Search for the cell housing the specified text and yield its [X, Y] center coordinate. 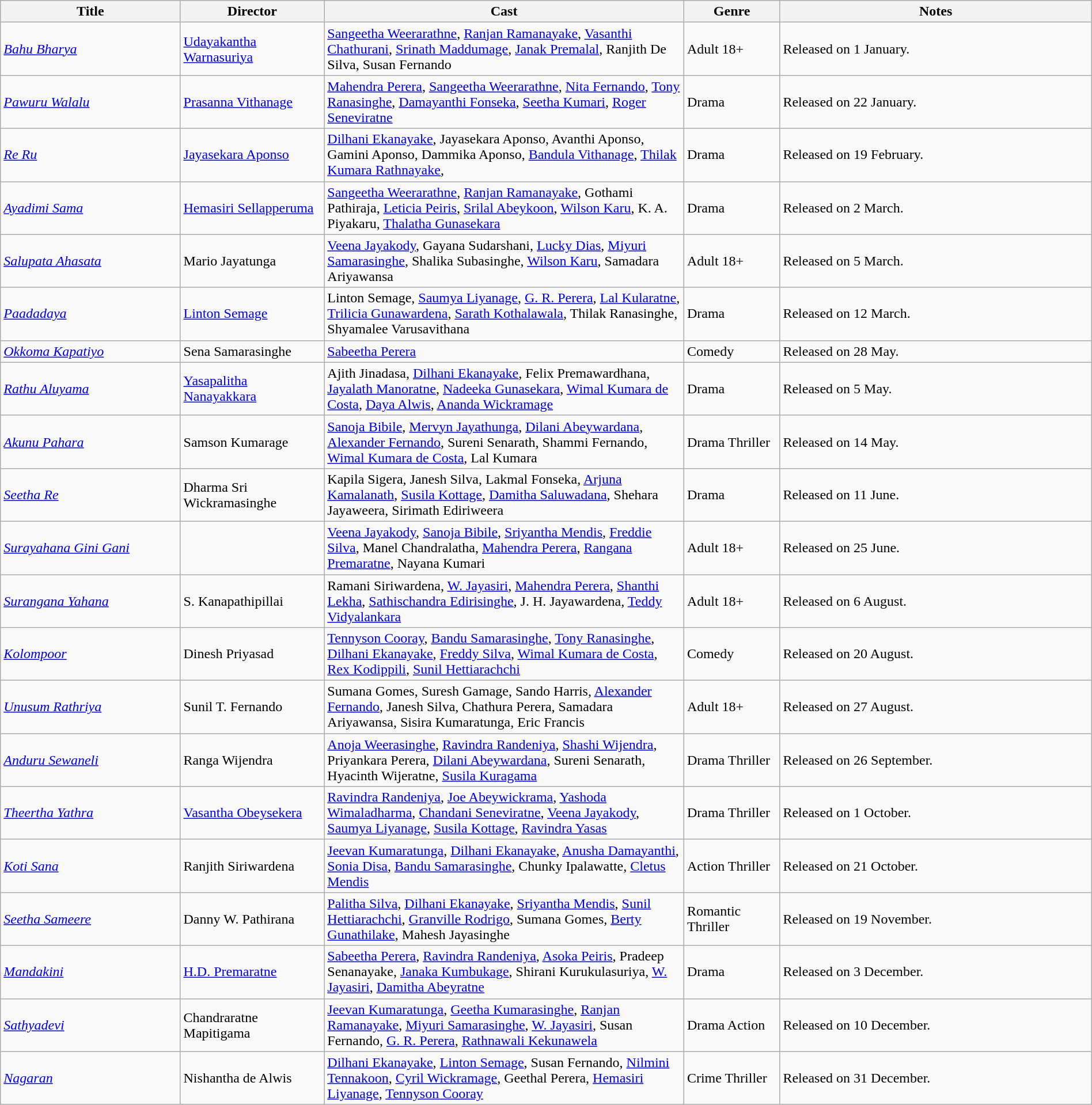
Akunu Pahara [90, 442]
Veena Jayakody, Sanoja Bibile, Sriyantha Mendis, Freddie Silva, Manel Chandralatha, Mahendra Perera, Rangana Premaratne, Nayana Kumari [505, 548]
Surangana Yahana [90, 601]
Action Thriller [731, 866]
Yasapalitha Nanayakkara [252, 389]
Jeevan Kumaratunga, Dilhani Ekanayake, Anusha Damayanthi, Sonia Disa, Bandu Samarasinghe, Chunky Ipalawatte, Cletus Mendis [505, 866]
Linton Semage, Saumya Liyanage, G. R. Perera, Lal Kularatne, Trilicia Gunawardena, Sarath Kothalawala, Thilak Ranasinghe, Shyamalee Varusavithana [505, 314]
Anoja Weerasinghe, Ravindra Randeniya, Shashi Wijendra, Priyankara Perera, Dilani Abeywardana, Sureni Senarath, Hyacinth Wijeratne, Susila Kuragama [505, 760]
Udayakantha Warnasuriya [252, 49]
Okkoma Kapatiyo [90, 351]
Crime Thriller [731, 1078]
Released on 25 June. [935, 548]
Released on 11 June. [935, 495]
Ravindra Randeniya, Joe Abeywickrama, Yashoda Wimaladharma, Chandani Seneviratne, Veena Jayakody, Saumya Liyanage, Susila Kottage, Ravindra Yasas [505, 813]
Released on 6 August. [935, 601]
Sangeetha Weerarathne, Ranjan Ramanayake, Vasanthi Chathurani, Srinath Maddumage, Janak Premalal, Ranjith De Silva, Susan Fernando [505, 49]
Sunil T. Fernando [252, 707]
Sabeetha Perera [505, 351]
Title [90, 12]
Drama Action [731, 1025]
Anduru Sewaneli [90, 760]
Released on 21 October. [935, 866]
Romantic Thriller [731, 919]
Released on 1 January. [935, 49]
Jayasekara Aponso [252, 155]
Paadadaya [90, 314]
Released on 5 May. [935, 389]
Danny W. Pathirana [252, 919]
Released on 20 August. [935, 654]
Mario Jayatunga [252, 261]
Nishantha de Alwis [252, 1078]
Sangeetha Weerarathne, Ranjan Ramanayake, Gothami Pathiraja, Leticia Peiris, Srilal Abeykoon, Wilson Karu, K. A. Piyakaru, Thalatha Gunasekara [505, 208]
Nagaran [90, 1078]
Ayadimi Sama [90, 208]
Released on 27 August. [935, 707]
Released on 26 September. [935, 760]
Koti Sana [90, 866]
Seetha Re [90, 495]
Pawuru Walalu [90, 102]
S. Kanapathipillai [252, 601]
Sumana Gomes, Suresh Gamage, Sando Harris, Alexander Fernando, Janesh Silva, Chathura Perera, Samadara Ariyawansa, Sisira Kumaratunga, Eric Francis [505, 707]
Kolompoor [90, 654]
Ajith Jinadasa, Dilhani Ekanayake, Felix Premawardhana, Jayalath Manoratne, Nadeeka Gunasekara, Wimal Kumara de Costa, Daya Alwis, Ananda Wickramage [505, 389]
Jeevan Kumaratunga, Geetha Kumarasinghe, Ranjan Ramanayake, Miyuri Samarasinghe, W. Jayasiri, Susan Fernando, G. R. Perera, Rathnawali Kekunawela [505, 1025]
Seetha Sameere [90, 919]
Released on 2 March. [935, 208]
Released on 5 March. [935, 261]
Released on 14 May. [935, 442]
Theertha Yathra [90, 813]
Cast [505, 12]
Released on 10 December. [935, 1025]
Dilhani Ekanayake, Jayasekara Aponso, Avanthi Aponso, Gamini Aponso, Dammika Aponso, Bandula Vithanage, Thilak Kumara Rathnayake, [505, 155]
Linton Semage [252, 314]
Ranga Wijendra [252, 760]
Salupata Ahasata [90, 261]
Released on 19 February. [935, 155]
Released on 3 December. [935, 972]
Released on 22 January. [935, 102]
Dilhani Ekanayake, Linton Semage, Susan Fernando, Nilmini Tennakoon, Cyril Wickramage, Geethal Perera, Hemasiri Liyanage, Tennyson Cooray [505, 1078]
Released on 31 December. [935, 1078]
Unusum Rathriya [90, 707]
Dharma Sri Wickramasinghe [252, 495]
Prasanna Vithanage [252, 102]
Ranjith Siriwardena [252, 866]
Sanoja Bibile, Mervyn Jayathunga, Dilani Abeywardana, Alexander Fernando, Sureni Senarath, Shammi Fernando, Wimal Kumara de Costa, Lal Kumara [505, 442]
Genre [731, 12]
Kapila Sigera, Janesh Silva, Lakmal Fonseka, Arjuna Kamalanath, Susila Kottage, Damitha Saluwadana, Shehara Jayaweera, Sirimath Ediriweera [505, 495]
Sena Samarasinghe [252, 351]
Tennyson Cooray, Bandu Samarasinghe, Tony Ranasinghe, Dilhani Ekanayake, Freddy Silva, Wimal Kumara de Costa, Rex Kodippili, Sunil Hettiarachchi [505, 654]
Samson Kumarage [252, 442]
Released on 19 November. [935, 919]
Bahu Bharya [90, 49]
Sathyadevi [90, 1025]
Mahendra Perera, Sangeetha Weerarathne, Nita Fernando, Tony Ranasinghe, Damayanthi Fonseka, Seetha Kumari, Roger Seneviratne [505, 102]
Surayahana Gini Gani [90, 548]
Vasantha Obeysekera [252, 813]
Released on 1 October. [935, 813]
Palitha Silva, Dilhani Ekanayake, Sriyantha Mendis, Sunil Hettiarachchi, Granville Rodrigo, Sumana Gomes, Berty Gunathilake, Mahesh Jayasinghe [505, 919]
H.D. Premaratne [252, 972]
Sabeetha Perera, Ravindra Randeniya, Asoka Peiris, Pradeep Senanayake, Janaka Kumbukage, Shirani Kurukulasuriya, W. Jayasiri, Damitha Abeyratne [505, 972]
Director [252, 12]
Chandraratne Mapitigama [252, 1025]
Veena Jayakody, Gayana Sudarshani, Lucky Dias, Miyuri Samarasinghe, Shalika Subasinghe, Wilson Karu, Samadara Ariyawansa [505, 261]
Dinesh Priyasad [252, 654]
Re Ru [90, 155]
Rathu Aluyama [90, 389]
Ramani Siriwardena, W. Jayasiri, Mahendra Perera, Shanthi Lekha, Sathischandra Edirisinghe, J. H. Jayawardena, Teddy Vidyalankara [505, 601]
Mandakini [90, 972]
Hemasiri Sellapperuma [252, 208]
Released on 12 March. [935, 314]
Notes [935, 12]
Released on 28 May. [935, 351]
